Return the (x, y) coordinate for the center point of the cell that contains the specified text.  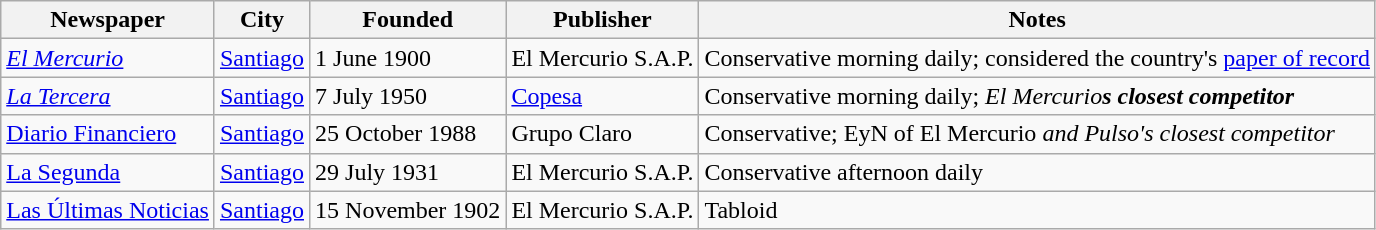
Newspaper (108, 20)
25 October 1988 (408, 134)
Founded (408, 20)
Conservative afternoon daily (1038, 172)
Notes (1038, 20)
1 June 1900 (408, 58)
Conservative; EyN of El Mercurio and Pulso's closest competitor (1038, 134)
La Tercera (108, 96)
Tabloid (1038, 210)
Conservative morning daily; considered the country's paper of record (1038, 58)
Conservative morning daily; El Mercurios closest competitor (1038, 96)
Diario Financiero (108, 134)
El Mercurio (108, 58)
Publisher (602, 20)
7 July 1950 (408, 96)
City (262, 20)
Las Últimas Noticias (108, 210)
15 November 1902 (408, 210)
29 July 1931 (408, 172)
Grupo Claro (602, 134)
Copesa (602, 96)
La Segunda (108, 172)
